Capture the cell that displays the provided text and extract its (X, Y) central coordinate. 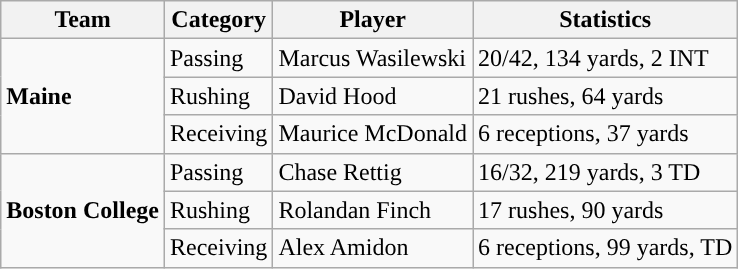
Maine (83, 96)
Alex Amidon (373, 248)
Team (83, 20)
Statistics (606, 20)
Boston College (83, 210)
David Hood (373, 96)
16/32, 219 yards, 3 TD (606, 172)
Rolandan Finch (373, 210)
6 receptions, 37 yards (606, 134)
Category (218, 20)
6 receptions, 99 yards, TD (606, 248)
Marcus Wasilewski (373, 58)
Chase Rettig (373, 172)
20/42, 134 yards, 2 INT (606, 58)
17 rushes, 90 yards (606, 210)
Maurice McDonald (373, 134)
21 rushes, 64 yards (606, 96)
Player (373, 20)
